Capture the cell that displays the provided text and extract its [x, y] central coordinate. 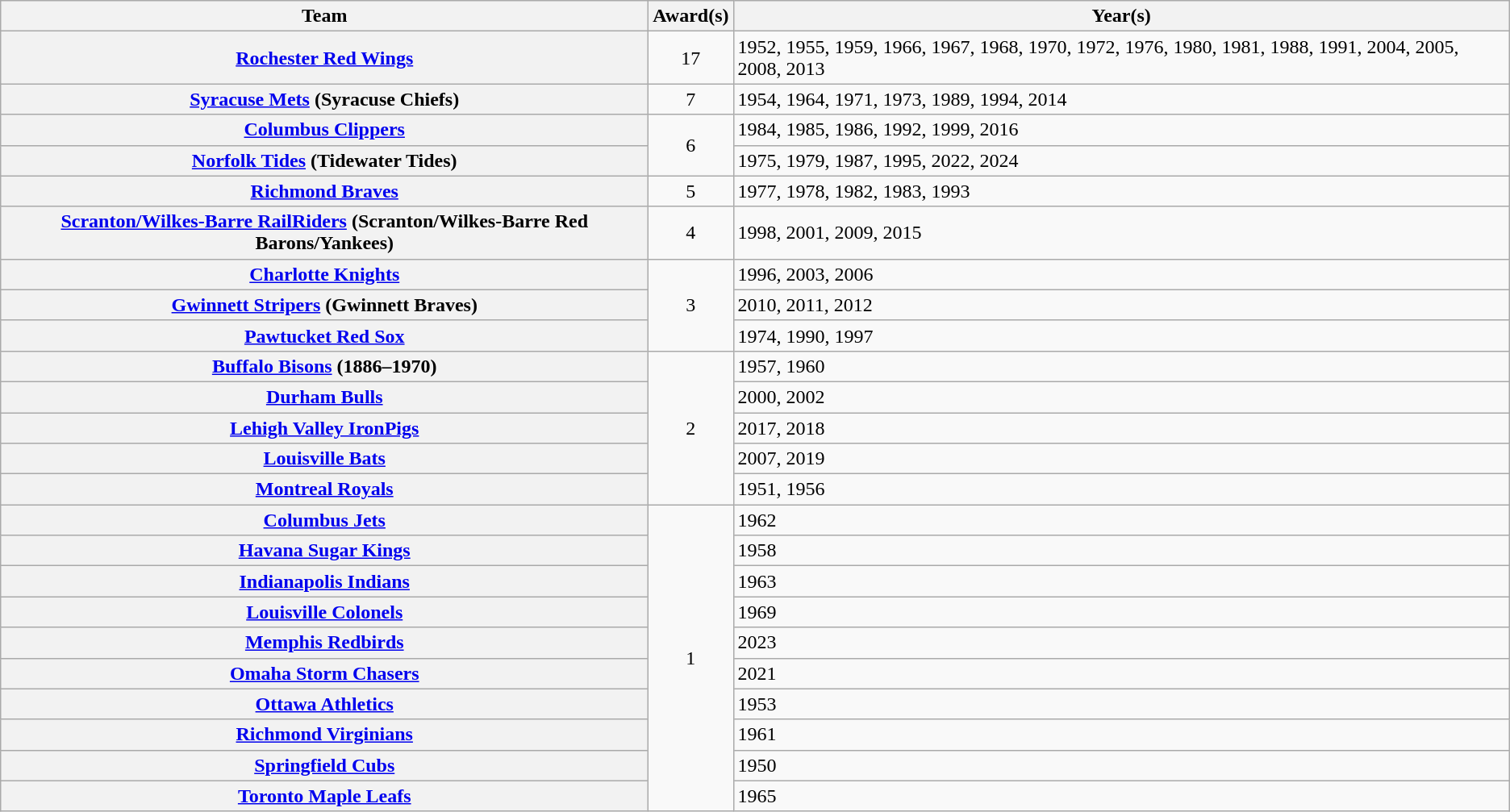
Ottawa Athletics [324, 704]
2017, 2018 [1121, 428]
1969 [1121, 612]
2021 [1121, 673]
1952, 1955, 1959, 1966, 1967, 1968, 1970, 1972, 1976, 1980, 1981, 1988, 1991, 2004, 2005, 2008, 2013 [1121, 58]
7 [690, 99]
4 [690, 232]
Havana Sugar Kings [324, 551]
Award(s) [690, 16]
Pawtucket Red Sox [324, 335]
1996, 2003, 2006 [1121, 274]
17 [690, 58]
Richmond Braves [324, 191]
3 [690, 305]
1 [690, 658]
1963 [1121, 581]
1975, 1979, 1987, 1995, 2022, 2024 [1121, 160]
1974, 1990, 1997 [1121, 335]
Norfolk Tides (Tidewater Tides) [324, 160]
Syracuse Mets (Syracuse Chiefs) [324, 99]
Rochester Red Wings [324, 58]
1950 [1121, 765]
Durham Bulls [324, 397]
1961 [1121, 735]
Louisville Bats [324, 459]
2023 [1121, 643]
1951, 1956 [1121, 489]
Lehigh Valley IronPigs [324, 428]
Year(s) [1121, 16]
1954, 1964, 1971, 1973, 1989, 1994, 2014 [1121, 99]
2010, 2011, 2012 [1121, 305]
1953 [1121, 704]
1958 [1121, 551]
Montreal Royals [324, 489]
2 [690, 427]
1984, 1985, 1986, 1992, 1999, 2016 [1121, 130]
Springfield Cubs [324, 765]
Omaha Storm Chasers [324, 673]
Scranton/Wilkes-Barre RailRiders (Scranton/Wilkes-Barre Red Barons/Yankees) [324, 232]
5 [690, 191]
Gwinnett Stripers (Gwinnett Braves) [324, 305]
1962 [1121, 520]
Toronto Maple Leafs [324, 796]
1957, 1960 [1121, 366]
Indianapolis Indians [324, 581]
1977, 1978, 1982, 1983, 1993 [1121, 191]
Team [324, 16]
1965 [1121, 796]
6 [690, 145]
Richmond Virginians [324, 735]
Louisville Colonels [324, 612]
2000, 2002 [1121, 397]
Columbus Clippers [324, 130]
2007, 2019 [1121, 459]
1998, 2001, 2009, 2015 [1121, 232]
Memphis Redbirds [324, 643]
Charlotte Knights [324, 274]
Columbus Jets [324, 520]
Buffalo Bisons (1886–1970) [324, 366]
